Identify which cell holds the provided text, then report its [x, y] central coordinate. 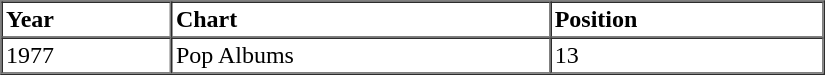
Pop Albums [360, 56]
Chart [360, 20]
13 [686, 56]
Year [87, 20]
Position [686, 20]
1977 [87, 56]
